Identify which cell holds the provided text, then report its [X, Y] central coordinate. 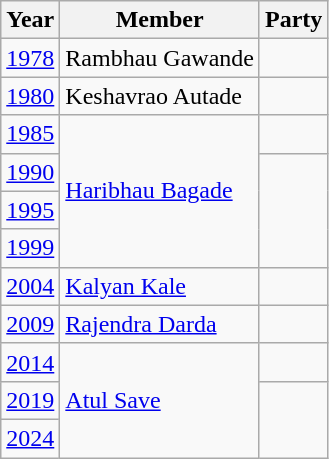
Party [293, 20]
2014 [30, 362]
2024 [30, 438]
2019 [30, 400]
1995 [30, 210]
2009 [30, 324]
Year [30, 20]
Member [160, 20]
1990 [30, 172]
Haribhau Bagade [160, 191]
Rajendra Darda [160, 324]
1978 [30, 58]
Atul Save [160, 400]
Rambhau Gawande [160, 58]
1985 [30, 134]
1980 [30, 96]
Kalyan Kale [160, 286]
Keshavrao Autade [160, 96]
1999 [30, 248]
2004 [30, 286]
